Determine the [x, y] coordinate at the center of the cell enclosing the given text.  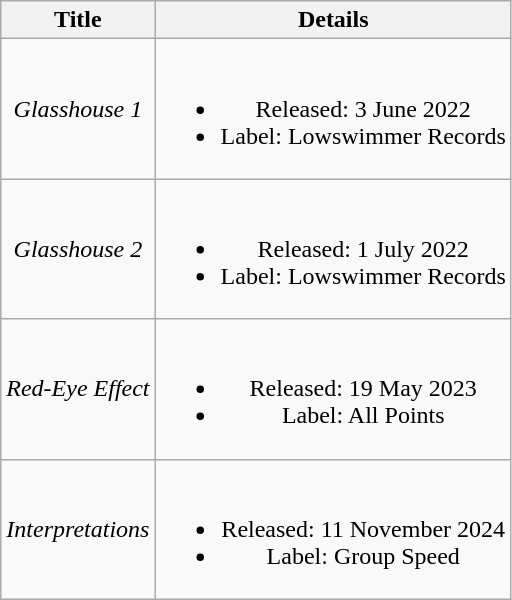
Released: 3 June 2022Label: Lowswimmer Records [333, 109]
Red-Eye Effect [78, 389]
Glasshouse 2 [78, 249]
Released: 19 May 2023Label: All Points [333, 389]
Glasshouse 1 [78, 109]
Details [333, 20]
Title [78, 20]
Released: 11 November 2024Label: Group Speed [333, 529]
Released: 1 July 2022Label: Lowswimmer Records [333, 249]
Interpretations [78, 529]
